Find where the given text appears and provide that cell's center as [x, y] coordinate. 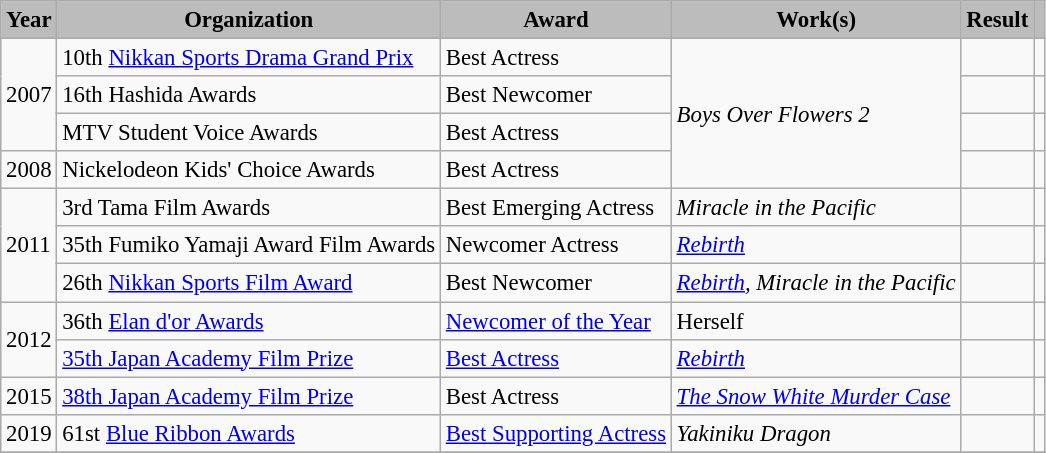
Newcomer of the Year [556, 321]
2015 [29, 396]
Best Emerging Actress [556, 208]
35th Fumiko Yamaji Award Film Awards [249, 245]
2011 [29, 246]
Best Supporting Actress [556, 433]
35th Japan Academy Film Prize [249, 358]
Herself [816, 321]
Award [556, 20]
Nickelodeon Kids' Choice Awards [249, 170]
2008 [29, 170]
38th Japan Academy Film Prize [249, 396]
Organization [249, 20]
Rebirth, Miracle in the Pacific [816, 283]
36th Elan d'or Awards [249, 321]
2019 [29, 433]
Work(s) [816, 20]
2012 [29, 340]
Result [998, 20]
3rd Tama Film Awards [249, 208]
Yakiniku Dragon [816, 433]
61st Blue Ribbon Awards [249, 433]
Year [29, 20]
2007 [29, 96]
Boys Over Flowers 2 [816, 114]
Newcomer Actress [556, 245]
26th Nikkan Sports Film Award [249, 283]
16th Hashida Awards [249, 95]
MTV Student Voice Awards [249, 133]
Miracle in the Pacific [816, 208]
10th Nikkan Sports Drama Grand Prix [249, 58]
The Snow White Murder Case [816, 396]
